Extract the [x, y] coordinate from the center of the cell holding the provided text.  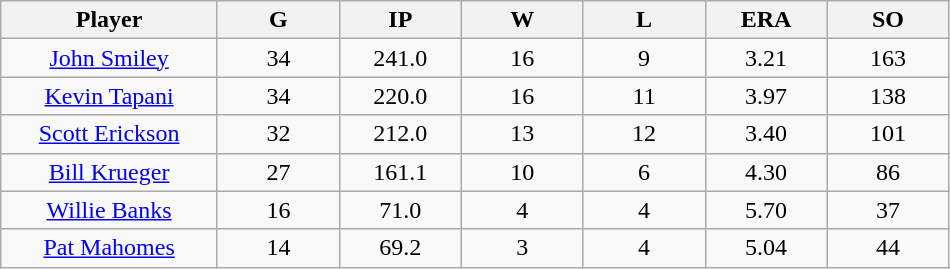
John Smiley [110, 58]
Bill Krueger [110, 172]
12 [644, 134]
138 [888, 96]
69.2 [400, 248]
3 [522, 248]
163 [888, 58]
Player [110, 20]
71.0 [400, 210]
9 [644, 58]
5.04 [766, 248]
13 [522, 134]
L [644, 20]
Scott Erickson [110, 134]
161.1 [400, 172]
11 [644, 96]
Pat Mahomes [110, 248]
Kevin Tapani [110, 96]
10 [522, 172]
W [522, 20]
G [278, 20]
86 [888, 172]
Willie Banks [110, 210]
37 [888, 210]
220.0 [400, 96]
ERA [766, 20]
241.0 [400, 58]
3.97 [766, 96]
4.30 [766, 172]
5.70 [766, 210]
14 [278, 248]
6 [644, 172]
101 [888, 134]
SO [888, 20]
32 [278, 134]
3.21 [766, 58]
44 [888, 248]
IP [400, 20]
3.40 [766, 134]
212.0 [400, 134]
27 [278, 172]
